Find where the given text appears and provide that cell's center as (x, y) coordinate. 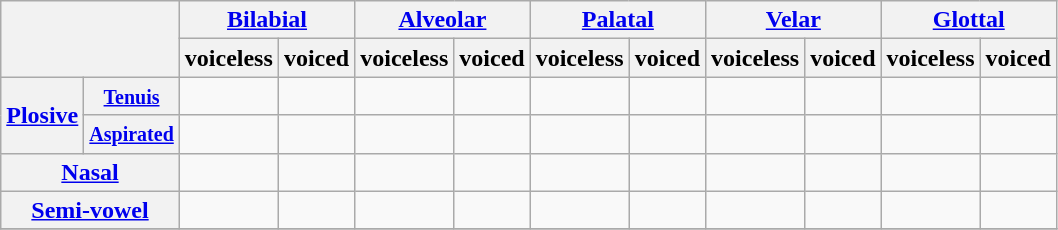
Alveolar (442, 20)
Palatal (618, 20)
Velar (794, 20)
Bilabial (266, 20)
Glottal (968, 20)
Plosive (42, 115)
Tenuis (132, 96)
Nasal (90, 172)
Semi-vowel (90, 210)
Aspirated (132, 134)
